Identify which cell holds the provided text, then report its [x, y] central coordinate. 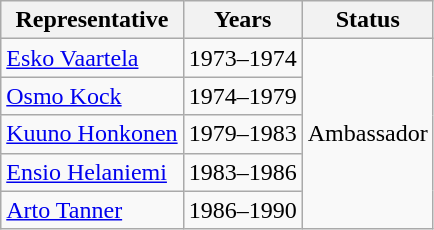
1983–1986 [242, 172]
Representative [92, 20]
1973–1974 [242, 58]
Arto Tanner [92, 210]
Kuuno Honkonen [92, 134]
Esko Vaartela [92, 58]
Years [242, 20]
Status [368, 20]
1986–1990 [242, 210]
Ensio Helaniemi [92, 172]
1979–1983 [242, 134]
Osmo Kock [92, 96]
1974–1979 [242, 96]
Ambassador [368, 134]
